Capture the cell that displays the provided text and extract its (X, Y) central coordinate. 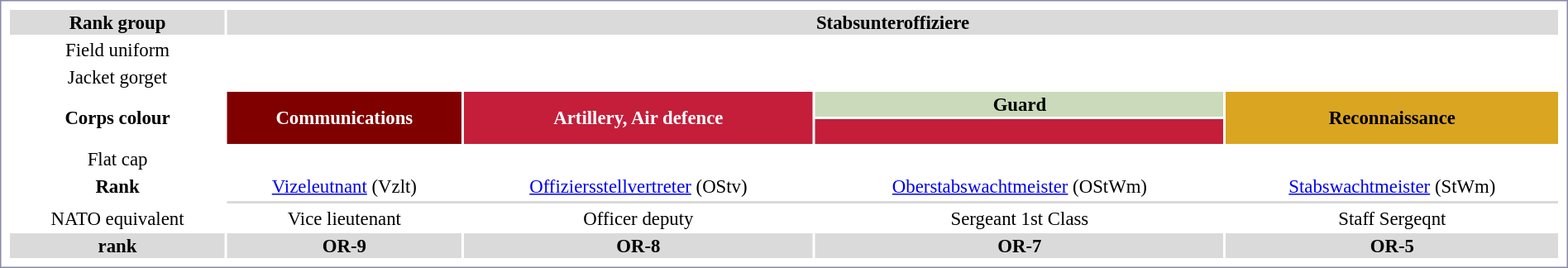
Rank (117, 186)
Field uniform (117, 50)
Corps colour (117, 117)
Jacket gorget (117, 77)
OR-9 (344, 246)
Staff Sergeqnt (1393, 218)
Sergeant 1st Class (1020, 218)
Artillery, Air defence (638, 117)
OR-7 (1020, 246)
OR-5 (1393, 246)
Vizeleutnant (Vzlt) (344, 186)
OR-8 (638, 246)
Vice lieutenant (344, 218)
Officer deputy (638, 218)
Rank group (117, 22)
Offiziersstellvertreter (OStv) (638, 186)
Stabsunteroffiziere (893, 22)
Communications (344, 117)
Guard (1020, 104)
Reconnaissance (1393, 117)
Flat cap (117, 159)
rank (117, 246)
NATO equivalent (117, 218)
Oberstabswachtmeister (OStWm) (1020, 186)
Stabswachtmeister (StWm) (1393, 186)
